Capture the cell that displays the provided text and extract its (x, y) central coordinate. 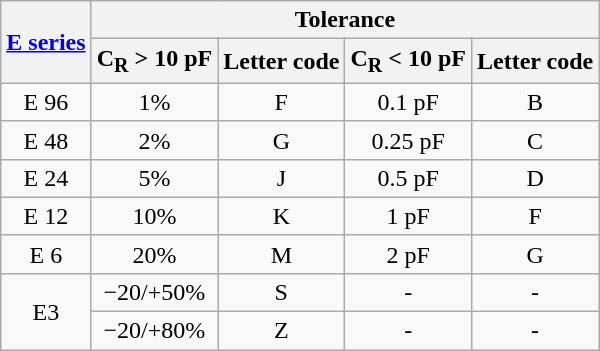
E3 (46, 311)
J (282, 178)
Z (282, 331)
S (282, 292)
20% (154, 254)
E 48 (46, 140)
2% (154, 140)
CR < 10 pF (408, 61)
−20/+80% (154, 331)
M (282, 254)
0.5 pF (408, 178)
E 12 (46, 216)
D (534, 178)
1 pF (408, 216)
1% (154, 102)
CR > 10 pF (154, 61)
5% (154, 178)
Tolerance (345, 20)
10% (154, 216)
−20/+50% (154, 292)
E series (46, 42)
C (534, 140)
0.25 pF (408, 140)
K (282, 216)
B (534, 102)
E 96 (46, 102)
0.1 pF (408, 102)
2 pF (408, 254)
E 6 (46, 254)
E 24 (46, 178)
